Find where the given text appears and provide that cell's center as (x, y) coordinate. 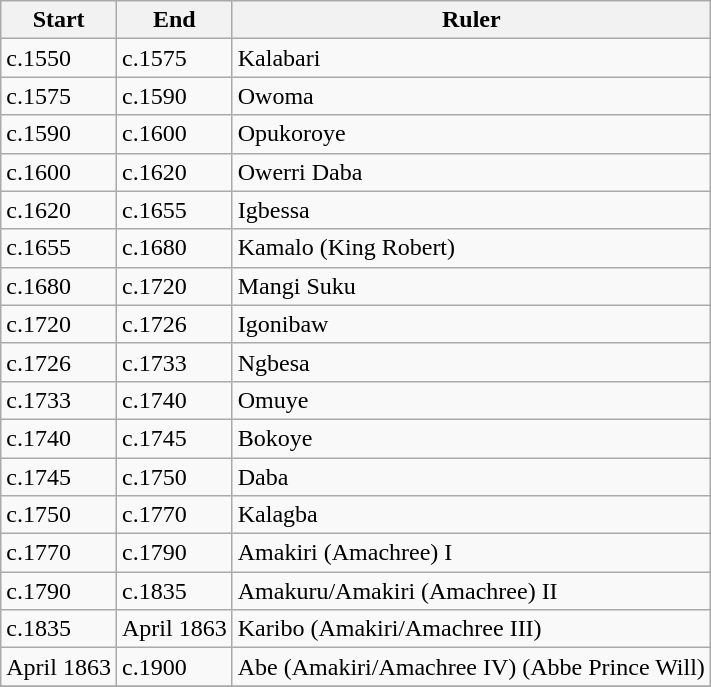
End (174, 20)
c.1900 (174, 667)
Bokoye (471, 438)
Amakuru/Amakiri (Amachree) II (471, 591)
Abe (Amakiri/Amachree IV) (Abbe Prince Will) (471, 667)
Owerri Daba (471, 172)
Ngbesa (471, 362)
Amakiri (Amachree) I (471, 553)
Igonibaw (471, 324)
Karibo (Amakiri/Amachree III) (471, 629)
Omuye (471, 400)
Ruler (471, 20)
Kalabari (471, 58)
Mangi Suku (471, 286)
Opukoroye (471, 134)
Kalagba (471, 515)
Owoma (471, 96)
c.1550 (59, 58)
Igbessa (471, 210)
Kamalo (King Robert) (471, 248)
Start (59, 20)
Daba (471, 477)
